Detect which cell encompasses the target text, then output its (x, y) center coordinate. 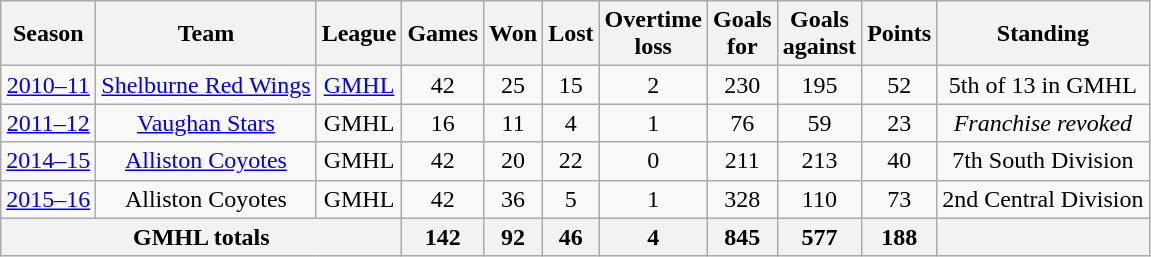
Lost (571, 34)
Team (206, 34)
Goalsfor (742, 34)
188 (900, 237)
2010–11 (48, 85)
2015–16 (48, 199)
15 (571, 85)
League (359, 34)
16 (443, 123)
230 (742, 85)
76 (742, 123)
46 (571, 237)
Points (900, 34)
845 (742, 237)
92 (514, 237)
5 (571, 199)
Shelburne Red Wings (206, 85)
Games (443, 34)
577 (819, 237)
Vaughan Stars (206, 123)
Goalsagainst (819, 34)
20 (514, 161)
7th South Division (1043, 161)
40 (900, 161)
11 (514, 123)
2nd Central Division (1043, 199)
Overtimeloss (653, 34)
23 (900, 123)
2014–15 (48, 161)
2011–12 (48, 123)
25 (514, 85)
195 (819, 85)
22 (571, 161)
36 (514, 199)
0 (653, 161)
59 (819, 123)
GMHL totals (202, 237)
Franchise revoked (1043, 123)
2 (653, 85)
213 (819, 161)
211 (742, 161)
Won (514, 34)
73 (900, 199)
Standing (1043, 34)
328 (742, 199)
5th of 13 in GMHL (1043, 85)
110 (819, 199)
142 (443, 237)
Season (48, 34)
52 (900, 85)
